Return the (X, Y) coordinate for the center point of the cell that contains the specified text.  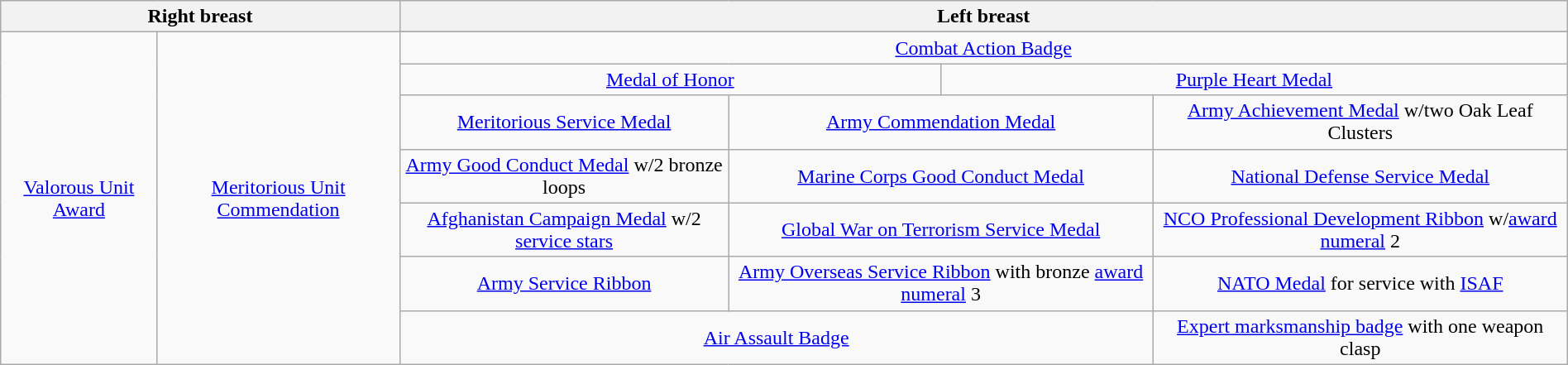
Combat Action Badge (983, 48)
Army Commendation Medal (941, 122)
NATO Medal for service with ISAF (1360, 283)
Left breast (983, 17)
National Defense Service Medal (1360, 175)
Afghanistan Campaign Medal w/2 service stars (564, 230)
Expert marksmanship badge with one weapon clasp (1360, 338)
Medal of Honor (670, 79)
Army Achievement Medal w/two Oak Leaf Clusters (1360, 122)
Meritorious Service Medal (564, 122)
Air Assault Badge (776, 338)
Purple Heart Medal (1255, 79)
Meritorious Unit Commendation (278, 199)
NCO Professional Development Ribbon w/award numeral 2 (1360, 230)
Army Service Ribbon (564, 283)
Army Good Conduct Medal w/2 bronze loops (564, 175)
Army Overseas Service Ribbon with bronze award numeral 3 (941, 283)
Right breast (200, 17)
Global War on Terrorism Service Medal (941, 230)
Valorous Unit Award (79, 199)
Marine Corps Good Conduct Medal (941, 175)
